Pinpoint the cell where the given text exists, returning its (X, Y) midpoint coordinate. 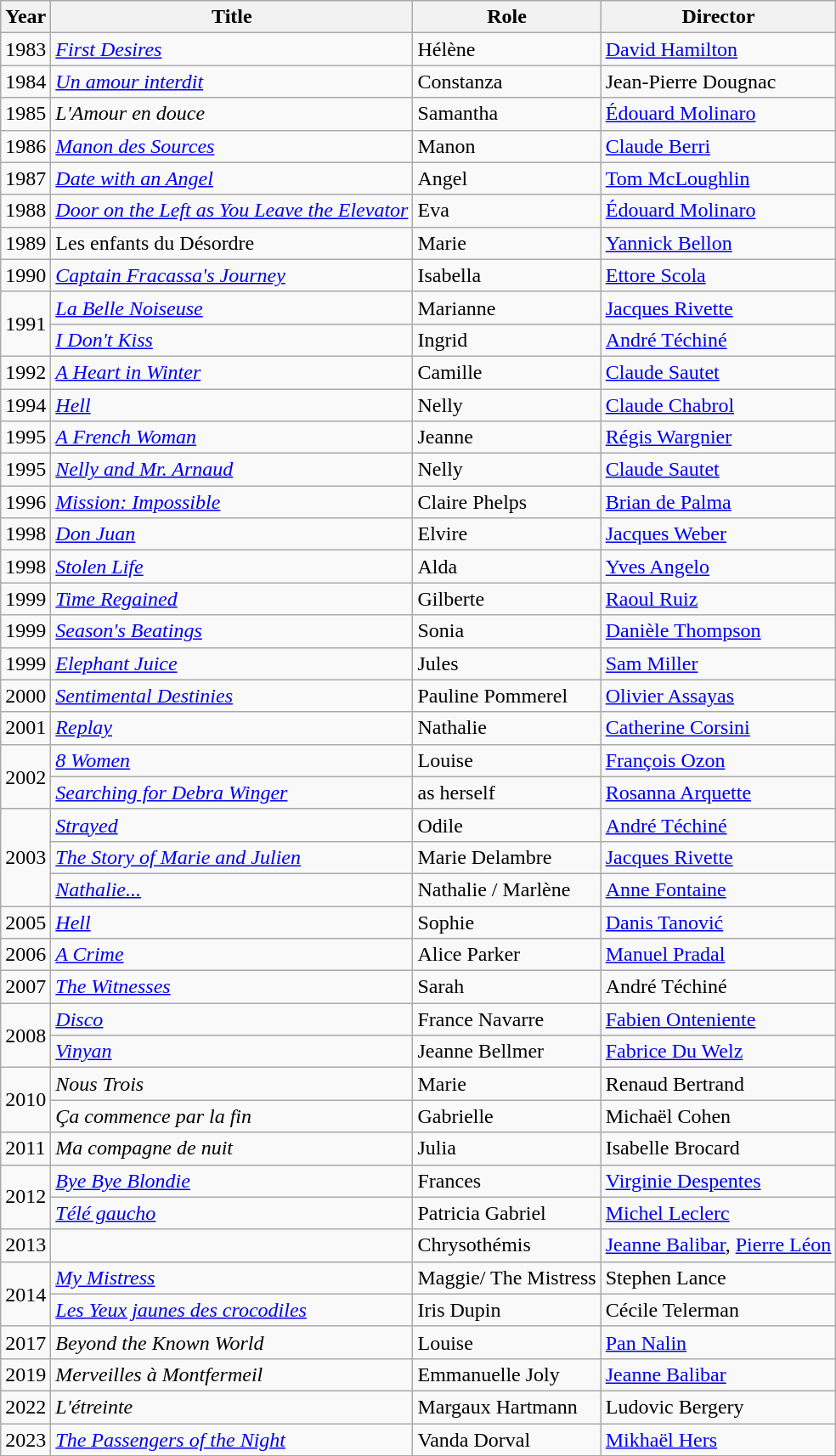
Alda (506, 567)
Michel Leclerc (719, 1213)
Nathalie (506, 728)
Virginie Despentes (719, 1181)
Strayed (232, 825)
Replay (232, 728)
First Desires (232, 49)
Searching for Debra Winger (232, 793)
My Mistress (232, 1278)
Fabrice Du Welz (719, 1052)
Mikhaël Hers (719, 1440)
Stolen Life (232, 567)
Claude Chabrol (719, 405)
Claire Phelps (506, 502)
Ludovic Bergery (719, 1407)
1988 (25, 211)
Yannick Bellon (719, 243)
2003 (25, 857)
Merveilles à Montfermeil (232, 1374)
Yves Angelo (719, 567)
Role (506, 17)
Captain Fracassa's Journey (232, 275)
Door on the Left as You Leave the Elevator (232, 211)
Sam Miller (719, 663)
Director (719, 17)
Hélène (506, 49)
A French Woman (232, 437)
Elvire (506, 534)
Year (25, 17)
François Ozon (719, 760)
Ettore Scola (719, 275)
Manon des Sources (232, 146)
Cécile Telerman (719, 1310)
Frances (506, 1181)
Pauline Pommerel (506, 696)
A Heart in Winter (232, 372)
Pan Nalin (719, 1342)
2005 (25, 922)
Jeanne Balibar (719, 1374)
I Don't Kiss (232, 340)
Michaël Cohen (719, 1116)
2002 (25, 776)
2001 (25, 728)
Elephant Juice (232, 663)
The Passengers of the Night (232, 1440)
Danièle Thompson (719, 631)
L'Amour en douce (232, 114)
Ça commence par la fin (232, 1116)
Beyond the Known World (232, 1342)
Gilberte (506, 599)
Régis Wargnier (719, 437)
2014 (25, 1294)
Maggie/ The Mistress (506, 1278)
Emmanuelle Joly (506, 1374)
Sarah (506, 987)
Les enfants du Désordre (232, 243)
2008 (25, 1036)
Eva (506, 211)
Sentimental Destinies (232, 696)
Margaux Hartmann (506, 1407)
1994 (25, 405)
The Story of Marie and Julien (232, 857)
Angel (506, 178)
Mission: Impossible (232, 502)
Disco (232, 1019)
Jeanne Balibar, Pierre Léon (719, 1245)
Brian de Palma (719, 502)
Marie Delambre (506, 857)
Odile (506, 825)
Nathalie / Marlène (506, 889)
as herself (506, 793)
Jeanne (506, 437)
Manuel Pradal (719, 955)
Anne Fontaine (719, 889)
1996 (25, 502)
Julia (506, 1148)
2019 (25, 1374)
Ma compagne de nuit (232, 1148)
La Belle Noiseuse (232, 308)
2010 (25, 1100)
Vinyan (232, 1052)
Title (232, 17)
Patricia Gabriel (506, 1213)
Renaud Bertrand (719, 1084)
Isabella (506, 275)
Gabrielle (506, 1116)
A Crime (232, 955)
Constanza (506, 82)
Un amour interdit (232, 82)
Season's Beatings (232, 631)
Chrysothémis (506, 1245)
Bye Bye Blondie (232, 1181)
Manon (506, 146)
Ingrid (506, 340)
Iris Dupin (506, 1310)
Isabelle Brocard (719, 1148)
Jeanne Bellmer (506, 1052)
David Hamilton (719, 49)
Date with an Angel (232, 178)
2000 (25, 696)
1990 (25, 275)
L'étreinte (232, 1407)
Olivier Assayas (719, 696)
8 Women (232, 760)
Samantha (506, 114)
1984 (25, 82)
France Navarre (506, 1019)
2023 (25, 1440)
1987 (25, 178)
Claude Berri (719, 146)
2006 (25, 955)
Nous Trois (232, 1084)
Alice Parker (506, 955)
2017 (25, 1342)
Raoul Ruiz (719, 599)
2011 (25, 1148)
Sophie (506, 922)
1983 (25, 49)
Tom McLoughlin (719, 178)
Catherine Corsini (719, 728)
Fabien Onteniente (719, 1019)
Jean-Pierre Dougnac (719, 82)
2007 (25, 987)
Vanda Dorval (506, 1440)
1991 (25, 324)
Jules (506, 663)
1989 (25, 243)
Time Regained (232, 599)
Marianne (506, 308)
1986 (25, 146)
The Witnesses (232, 987)
1992 (25, 372)
1985 (25, 114)
Télé gaucho (232, 1213)
Sonia (506, 631)
Danis Tanović (719, 922)
Rosanna Arquette (719, 793)
Nathalie... (232, 889)
Stephen Lance (719, 1278)
2012 (25, 1197)
2013 (25, 1245)
Nelly and Mr. Arnaud (232, 470)
Jacques Weber (719, 534)
Don Juan (232, 534)
Camille (506, 372)
Les Yeux jaunes des crocodiles (232, 1310)
2022 (25, 1407)
